Scan for the cell matching the given text and deliver its (X, Y) coordinate at center. 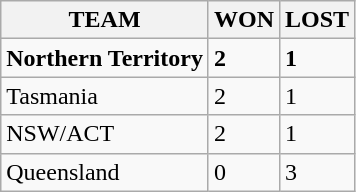
LOST (316, 20)
NSW/ACT (105, 134)
0 (244, 172)
Queensland (105, 172)
TEAM (105, 20)
3 (316, 172)
Tasmania (105, 96)
Northern Territory (105, 58)
WON (244, 20)
